Search for the cell housing the specified text and yield its (x, y) center coordinate. 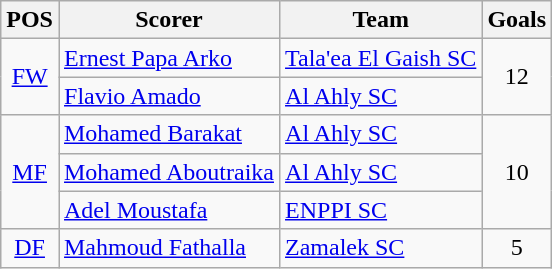
Ernest Papa Arko (168, 58)
Flavio Amado (168, 96)
5 (517, 248)
10 (517, 172)
FW (30, 77)
Team (381, 20)
Zamalek SC (381, 248)
Adel Moustafa (168, 210)
Scorer (168, 20)
POS (30, 20)
Tala'ea El Gaish SC (381, 58)
Mohamed Barakat (168, 134)
Goals (517, 20)
ENPPI SC (381, 210)
MF (30, 172)
Mohamed Aboutraika (168, 172)
12 (517, 77)
Mahmoud Fathalla (168, 248)
DF (30, 248)
